Search for the cell housing the specified text and yield its (X, Y) center coordinate. 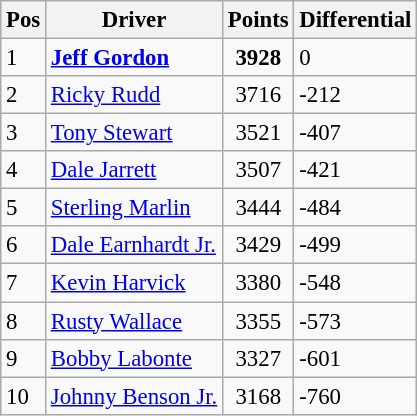
-407 (356, 133)
-212 (356, 95)
1 (24, 58)
Differential (356, 20)
3928 (258, 58)
3380 (258, 283)
3507 (258, 170)
8 (24, 321)
-484 (356, 208)
10 (24, 396)
7 (24, 283)
3716 (258, 95)
-760 (356, 396)
2 (24, 95)
Driver (134, 20)
-601 (356, 358)
5 (24, 208)
Jeff Gordon (134, 58)
Dale Earnhardt Jr. (134, 245)
Rusty Wallace (134, 321)
6 (24, 245)
-421 (356, 170)
3168 (258, 396)
Sterling Marlin (134, 208)
-499 (356, 245)
3521 (258, 133)
Johnny Benson Jr. (134, 396)
Kevin Harvick (134, 283)
3355 (258, 321)
Tony Stewart (134, 133)
4 (24, 170)
Bobby Labonte (134, 358)
3 (24, 133)
9 (24, 358)
Points (258, 20)
Ricky Rudd (134, 95)
3444 (258, 208)
Pos (24, 20)
-548 (356, 283)
0 (356, 58)
-573 (356, 321)
3327 (258, 358)
3429 (258, 245)
Dale Jarrett (134, 170)
